Provide the (X, Y) coordinate of the cell's center where the given text is located.  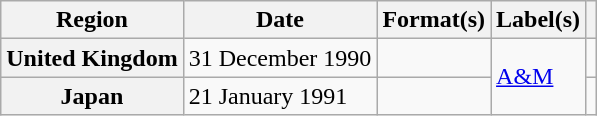
Format(s) (434, 20)
Date (280, 20)
Label(s) (538, 20)
21 January 1991 (280, 96)
Region (92, 20)
Japan (92, 96)
31 December 1990 (280, 58)
United Kingdom (92, 58)
A&M (538, 77)
